For the text-containing cell, return its midpoint in (X, Y) coordinate format. 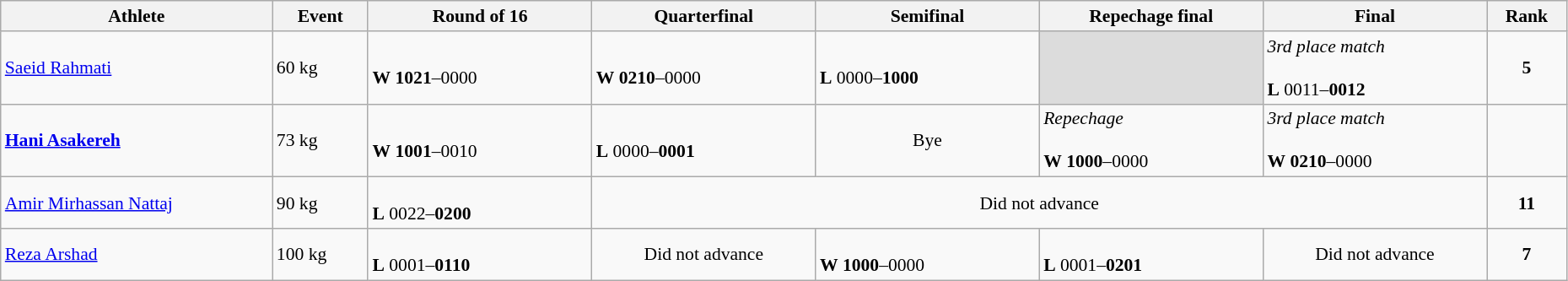
11 (1527, 203)
Round of 16 (479, 16)
3rd place matchW 0210–0000 (1375, 140)
Bye (928, 140)
60 kg (321, 68)
73 kg (321, 140)
RepechageW 1000–0000 (1150, 140)
Repechage final (1150, 16)
W 0210–0000 (703, 68)
Saeid Rahmati (137, 68)
L 0000–0001 (703, 140)
L 0001–0201 (1150, 255)
Hani Asakereh (137, 140)
7 (1527, 255)
Rank (1527, 16)
100 kg (321, 255)
L 0001–0110 (479, 255)
90 kg (321, 203)
Final (1375, 16)
Athlete (137, 16)
Event (321, 16)
Quarterfinal (703, 16)
W 1001–0010 (479, 140)
L 0000–1000 (928, 68)
Amir Mirhassan Nattaj (137, 203)
Reza Arshad (137, 255)
5 (1527, 68)
W 1021–0000 (479, 68)
3rd place matchL 0011–0012 (1375, 68)
L 0022–0200 (479, 203)
Semifinal (928, 16)
W 1000–0000 (928, 255)
